Find where the given text appears and provide that cell's center as [x, y] coordinate. 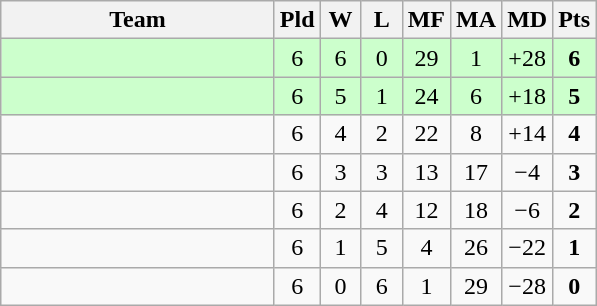
+28 [528, 58]
17 [476, 172]
18 [476, 210]
−4 [528, 172]
Team [138, 20]
26 [476, 248]
Pld [297, 20]
8 [476, 134]
−6 [528, 210]
Pts [574, 20]
MF [426, 20]
MA [476, 20]
12 [426, 210]
W [340, 20]
+14 [528, 134]
22 [426, 134]
−28 [528, 286]
−22 [528, 248]
+18 [528, 96]
L [382, 20]
MD [528, 20]
24 [426, 96]
13 [426, 172]
